Locate the cell with the specified text and output its [x, y] center coordinate. 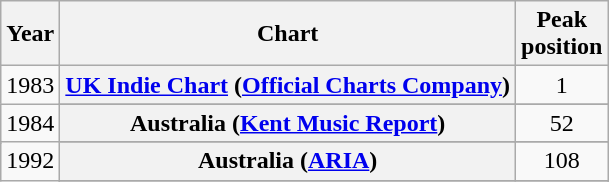
1 [562, 85]
Peakposition [562, 34]
52 [562, 123]
1992 [30, 161]
UK Indie Chart (Official Charts Company) [288, 85]
1983 [30, 85]
108 [562, 161]
Year [30, 34]
Australia (Kent Music Report) [288, 123]
1984 [30, 123]
Chart [288, 34]
Australia (ARIA) [288, 161]
